From the cell containing the given text, extract its center point as (x, y) coordinate. 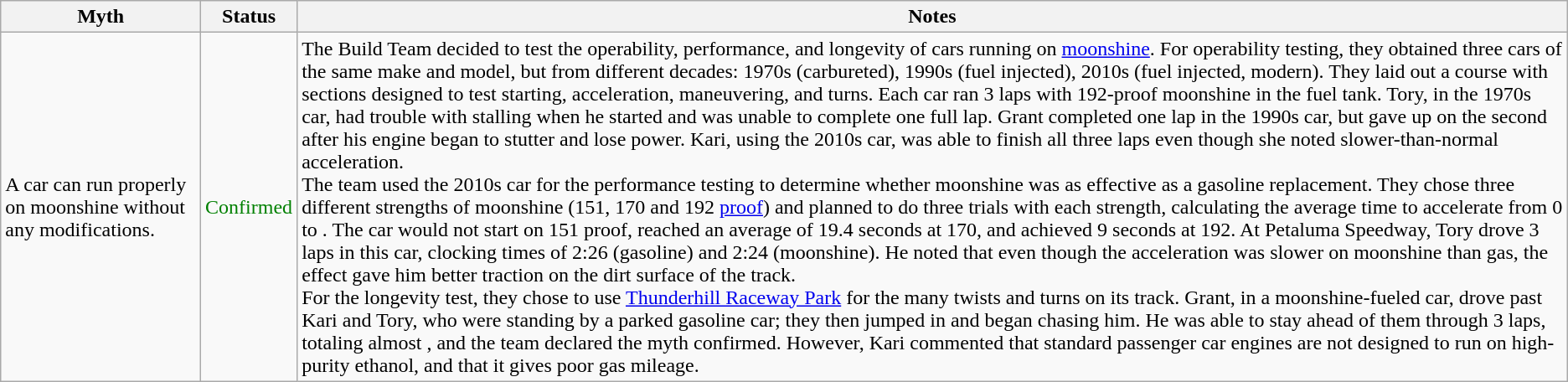
Status (250, 17)
Notes (933, 17)
A car can run properly on moonshine without any modifications. (101, 207)
Myth (101, 17)
Confirmed (250, 207)
